Locate the cell with the specified text and output its (X, Y) center coordinate. 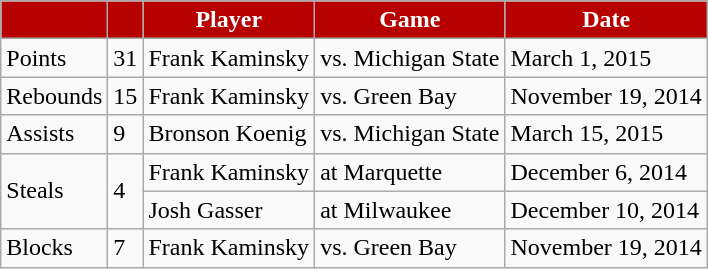
7 (126, 248)
Game (410, 20)
4 (126, 191)
Player (229, 20)
Rebounds (54, 96)
December 10, 2014 (606, 210)
9 (126, 134)
Blocks (54, 248)
Steals (54, 191)
Points (54, 58)
Bronson Koenig (229, 134)
at Milwaukee (410, 210)
Date (606, 20)
March 1, 2015 (606, 58)
March 15, 2015 (606, 134)
31 (126, 58)
15 (126, 96)
December 6, 2014 (606, 172)
Josh Gasser (229, 210)
at Marquette (410, 172)
Assists (54, 134)
